Capture the cell that displays the provided text and extract its [X, Y] central coordinate. 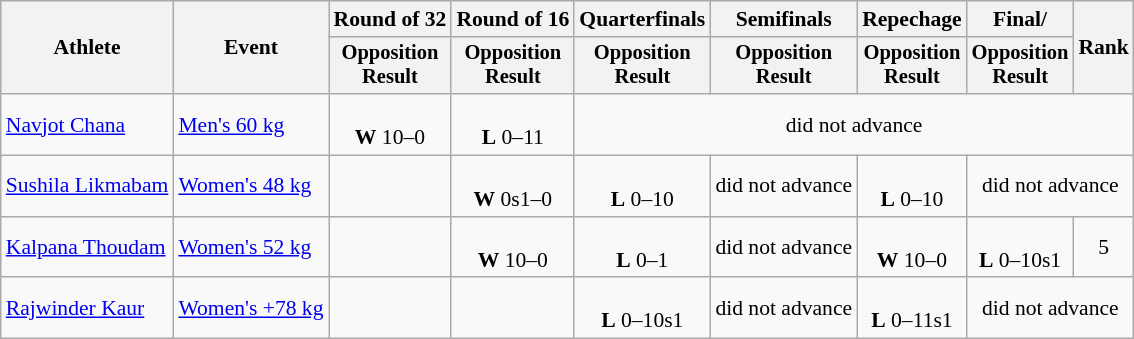
L 0–11s1 [912, 308]
L 0–1 [642, 248]
Round of 16 [512, 19]
Quarterfinals [642, 19]
Men's 60 kg [250, 124]
5 [1104, 248]
Navjot Chana [88, 124]
Women's +78 kg [250, 308]
Athlete [88, 48]
Semifinals [784, 19]
Round of 32 [390, 19]
Sushila Likmabam [88, 186]
Repechage [912, 19]
Final/ [1020, 19]
Women's 48 kg [250, 186]
Rajwinder Kaur [88, 308]
Kalpana Thoudam [88, 248]
W 0s1–0 [512, 186]
Women's 52 kg [250, 248]
Rank [1104, 48]
L 0–11 [512, 124]
Event [250, 48]
